Detect which cell encompasses the target text, then output its (x, y) center coordinate. 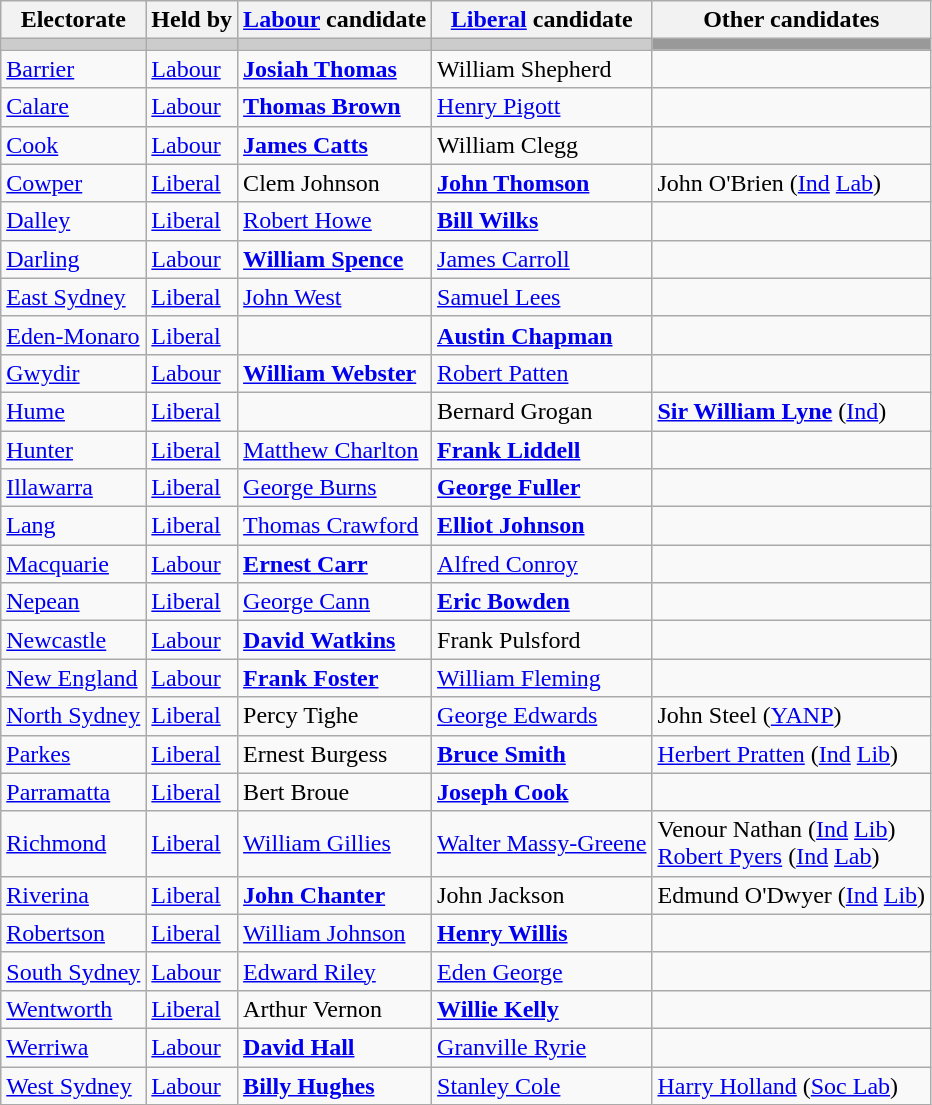
John Jackson (542, 895)
William Clegg (542, 145)
Ernest Carr (335, 564)
East Sydney (74, 297)
Eric Bowden (542, 602)
Matthew Charlton (335, 449)
Alfred Conroy (542, 564)
Robert Patten (542, 373)
Eden-Monaro (74, 335)
John Steel (YANP) (792, 716)
James Catts (335, 145)
George Burns (335, 488)
Willie Kelly (542, 1009)
Barrier (74, 69)
David Watkins (335, 640)
Hume (74, 411)
William Gillies (335, 844)
Billy Hughes (335, 1085)
Wentworth (74, 1009)
Bruce Smith (542, 754)
Herbert Pratten (Ind Lib) (792, 754)
William Shepherd (542, 69)
Bill Wilks (542, 221)
Parkes (74, 754)
Frank Pulsford (542, 640)
Robert Howe (335, 221)
Bert Broue (335, 792)
Elliot Johnson (542, 526)
James Carroll (542, 259)
New England (74, 678)
Thomas Brown (335, 107)
Henry Pigott (542, 107)
Held by (192, 20)
John West (335, 297)
Eden George (542, 971)
South Sydney (74, 971)
Bernard Grogan (542, 411)
Frank Liddell (542, 449)
Stanley Cole (542, 1085)
Dalley (74, 221)
Lang (74, 526)
Venour Nathan (Ind Lib)Robert Pyers (Ind Lab) (792, 844)
Other candidates (792, 20)
Macquarie (74, 564)
Electorate (74, 20)
Edmund O'Dwyer (Ind Lib) (792, 895)
Darling (74, 259)
John Thomson (542, 183)
Sir William Lyne (Ind) (792, 411)
Riverina (74, 895)
Werriwa (74, 1047)
Harry Holland (Soc Lab) (792, 1085)
Ernest Burgess (335, 754)
Robertson (74, 933)
John O'Brien (Ind Lab) (792, 183)
William Fleming (542, 678)
Thomas Crawford (335, 526)
Clem Johnson (335, 183)
Cook (74, 145)
North Sydney (74, 716)
Newcastle (74, 640)
Hunter (74, 449)
William Spence (335, 259)
Edward Riley (335, 971)
Henry Willis (542, 933)
Walter Massy-Greene (542, 844)
George Edwards (542, 716)
William Johnson (335, 933)
William Webster (335, 373)
Frank Foster (335, 678)
Parramatta (74, 792)
Liberal candidate (542, 20)
Nepean (74, 602)
Granville Ryrie (542, 1047)
Joseph Cook (542, 792)
Arthur Vernon (335, 1009)
Labour candidate (335, 20)
Illawarra (74, 488)
Calare (74, 107)
Josiah Thomas (335, 69)
George Fuller (542, 488)
Percy Tighe (335, 716)
John Chanter (335, 895)
George Cann (335, 602)
Samuel Lees (542, 297)
Richmond (74, 844)
David Hall (335, 1047)
Austin Chapman (542, 335)
Gwydir (74, 373)
West Sydney (74, 1085)
Cowper (74, 183)
